Pinpoint the cell where the given text exists, returning its [X, Y] midpoint coordinate. 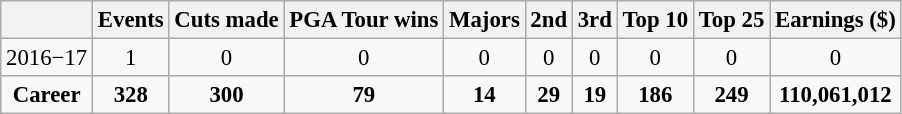
2nd [548, 20]
Majors [484, 20]
79 [364, 95]
Career [47, 95]
PGA Tour wins [364, 20]
Top 25 [731, 20]
249 [731, 95]
186 [655, 95]
Events [131, 20]
Earnings ($) [836, 20]
328 [131, 95]
19 [594, 95]
300 [226, 95]
3rd [594, 20]
1 [131, 58]
Top 10 [655, 20]
14 [484, 95]
110,061,012 [836, 95]
29 [548, 95]
Cuts made [226, 20]
2016−17 [47, 58]
